Capture the cell that displays the provided text and extract its (X, Y) central coordinate. 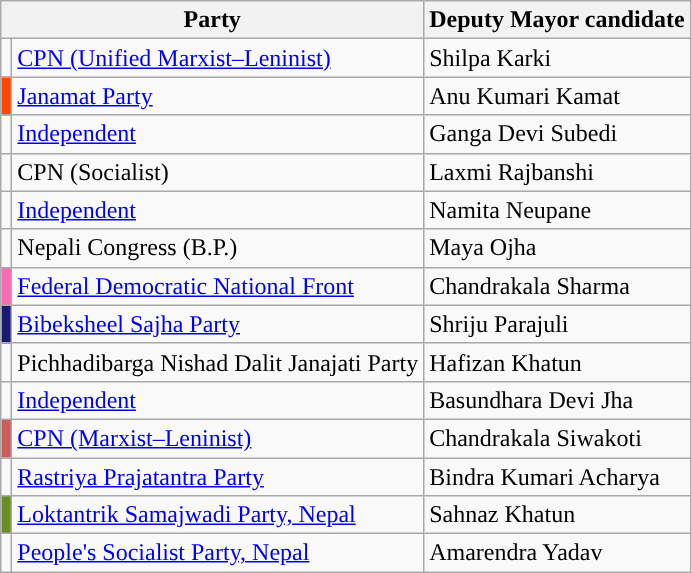
Ganga Devi Subedi (558, 134)
Deputy Mayor candidate (558, 20)
Janamat Party (218, 96)
Namita Neupane (558, 210)
Shilpa Karki (558, 58)
CPN (Unified Marxist–Leninist) (218, 58)
CPN (Marxist–Leninist) (218, 438)
Shriju Parajuli (558, 324)
Maya Ojha (558, 248)
People's Socialist Party, Nepal (218, 553)
Amarendra Yadav (558, 553)
Party (212, 20)
Pichhadibarga Nishad Dalit Janajati Party (218, 362)
Basundhara Devi Jha (558, 400)
Chandrakala Siwakoti (558, 438)
Laxmi Rajbanshi (558, 172)
Chandrakala Sharma (558, 286)
Bibeksheel Sajha Party (218, 324)
Sahnaz Khatun (558, 515)
Federal Democratic National Front (218, 286)
Anu Kumari Kamat (558, 96)
Rastriya Prajatantra Party (218, 477)
Hafizan Khatun (558, 362)
Bindra Kumari Acharya (558, 477)
Nepali Congress (B.P.) (218, 248)
Loktantrik Samajwadi Party, Nepal (218, 515)
CPN (Socialist) (218, 172)
